Extract the (x, y) coordinate from the center of the cell holding the provided text.  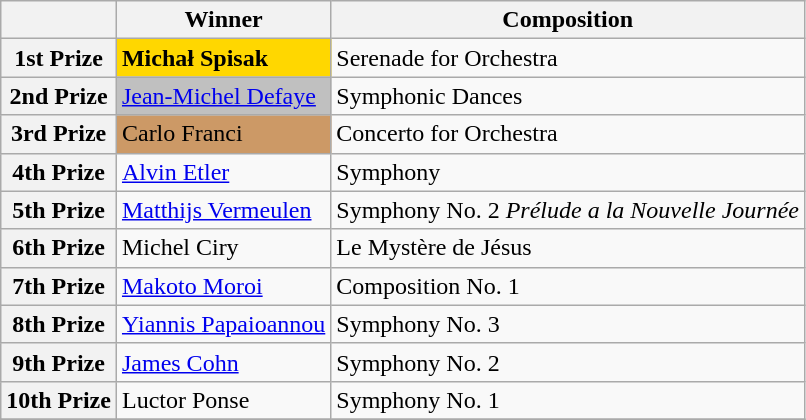
Symphony No. 2 (568, 362)
Symphony No. 2 Prélude a la Nouvelle Journée (568, 210)
Alvin Etler (223, 172)
Composition (568, 20)
Matthijs Vermeulen (223, 210)
Composition No. 1 (568, 286)
Carlo Franci (223, 134)
James Cohn (223, 362)
5th Prize (59, 210)
7th Prize (59, 286)
Le Mystère de Jésus (568, 248)
Symphony No. 1 (568, 400)
Michał Spisak (223, 58)
Symphonic Dances (568, 96)
8th Prize (59, 324)
4th Prize (59, 172)
10th Prize (59, 400)
Luctor Ponse (223, 400)
Yiannis Papaioannou (223, 324)
Symphony (568, 172)
Serenade for Orchestra (568, 58)
2nd Prize (59, 96)
6th Prize (59, 248)
1st Prize (59, 58)
Makoto Moroi (223, 286)
Symphony No. 3 (568, 324)
Jean-Michel Defaye (223, 96)
Michel Ciry (223, 248)
Concerto for Orchestra (568, 134)
9th Prize (59, 362)
Winner (223, 20)
3rd Prize (59, 134)
